Detect which cell encompasses the target text, then output its [X, Y] center coordinate. 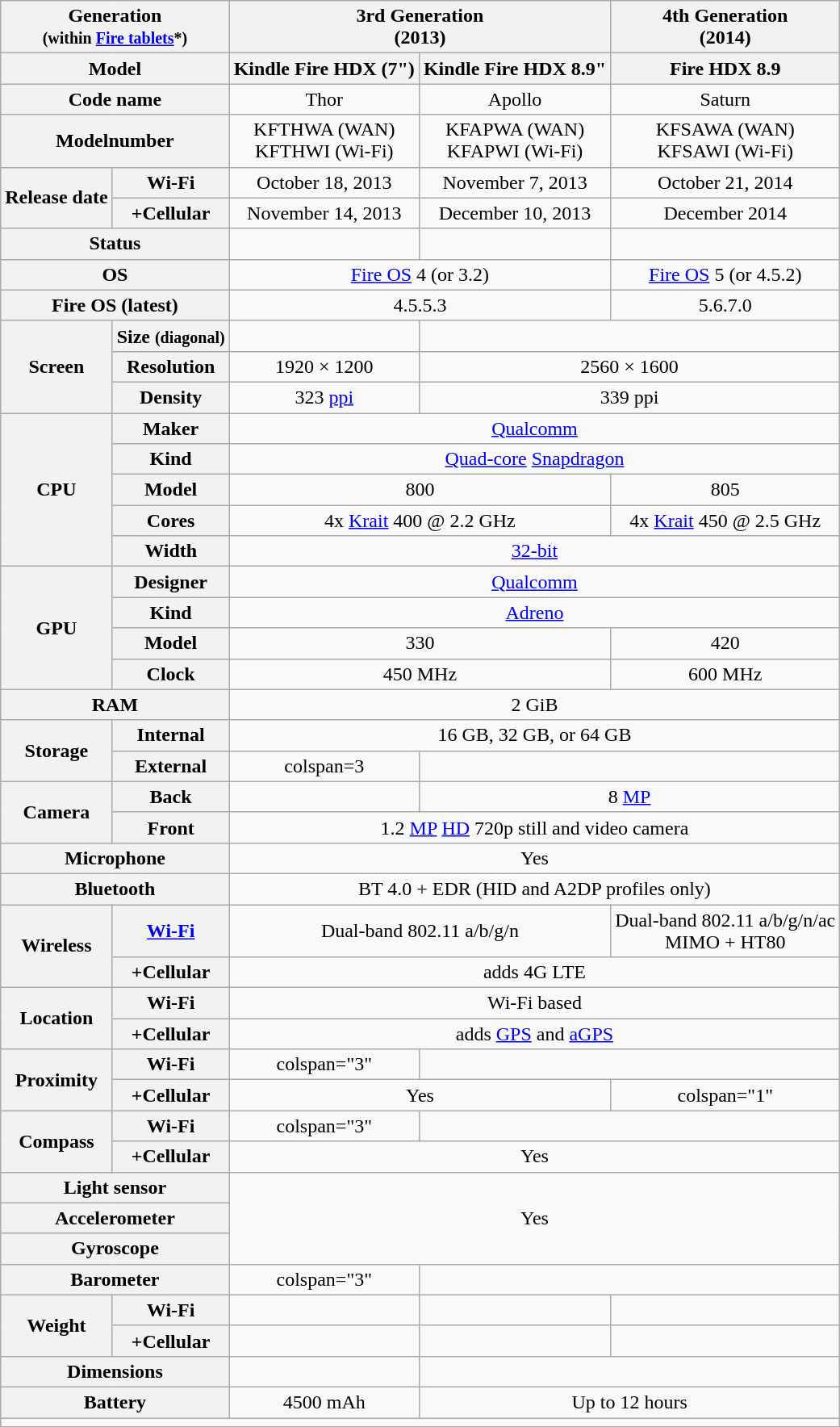
Back [171, 797]
16 GB, 32 GB, or 64 GB [534, 735]
Fire HDX 8.9 [725, 69]
December 2014 [725, 213]
1920 × 1200 [324, 366]
Battery [115, 1402]
Internal [171, 735]
Weight [56, 1325]
Density [171, 397]
4x Krait 450 @ 2.5 GHz [725, 521]
November 14, 2013 [324, 213]
Camera [56, 812]
Storage [56, 751]
KFSAWA (WAN)KFSAWI (Wi-Fi) [725, 140]
Fire OS 5 (or 4.5.2) [725, 274]
Microphone [115, 858]
805 [725, 490]
BT 4.0 + EDR (HID and A2DP profiles only) [534, 889]
600 MHz [725, 674]
Screen [56, 366]
Dual-band 802.11 a/b/g/n [420, 930]
Fire OS (latest) [115, 305]
Cores [171, 521]
4th Generation(2014) [725, 27]
339 ppi [629, 397]
Apollo [515, 99]
Adreno [534, 613]
Maker [171, 429]
CPU [56, 490]
32-bit [534, 551]
Quad-core Snapdragon [534, 459]
330 [420, 643]
Location [56, 1019]
450 MHz [420, 674]
Light sensor [115, 1187]
1.2 MP HD 720p still and video camera [534, 827]
Kindle Fire HDX (7") [324, 69]
Accelerometer [115, 1218]
Proximity [56, 1080]
October 18, 2013 [324, 182]
800 [420, 490]
Width [171, 551]
December 10, 2013 [515, 213]
GPU [56, 628]
adds GPS and aGPS [534, 1034]
Clock [171, 674]
Dual-band 802.11 a/b/g/n/acMIMO + HT80 [725, 930]
KFAPWA (WAN)KFAPWI (Wi-Fi) [515, 140]
External [171, 766]
Fire OS 4 (or 3.2) [420, 274]
5.6.7.0 [725, 305]
Front [171, 827]
Resolution [171, 366]
3rd Generation(2013) [420, 27]
323 ppi [324, 397]
Release date [56, 198]
Up to 12 hours [629, 1402]
colspan=3 [324, 766]
KFTHWA (WAN)KFTHWI (Wi-Fi) [324, 140]
adds 4G LTE [534, 973]
4.5.5.3 [420, 305]
2 GiB [534, 705]
colspan="1" [725, 1095]
October 21, 2014 [725, 182]
4x Krait 400 @ 2.2 GHz [420, 521]
OS [115, 274]
Designer [171, 582]
Gyroscope [115, 1249]
Size (diagonal) [171, 336]
RAM [115, 705]
420 [725, 643]
Generation(within Fire tablets*) [115, 27]
Wi-Fi based [534, 1003]
Saturn [725, 99]
8 MP [629, 797]
November 7, 2013 [515, 182]
Barometer [115, 1279]
Bluetooth [115, 889]
Code name [115, 99]
2560 × 1600 [629, 366]
Wireless [56, 946]
Modelnumber [115, 140]
Status [115, 244]
Dimensions [115, 1371]
Thor [324, 99]
4500 mAh [324, 1402]
Compass [56, 1141]
Kindle Fire HDX 8.9" [515, 69]
